Detect which cell encompasses the target text, then output its [X, Y] center coordinate. 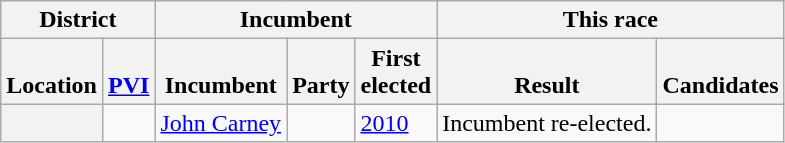
2010 [396, 123]
PVI [128, 72]
Party [321, 72]
District [78, 20]
Incumbent re-elected. [547, 123]
Firstelected [396, 72]
Candidates [720, 72]
This race [610, 20]
John Carney [221, 123]
Location [52, 72]
Result [547, 72]
